Search for the cell housing the specified text and yield its [X, Y] center coordinate. 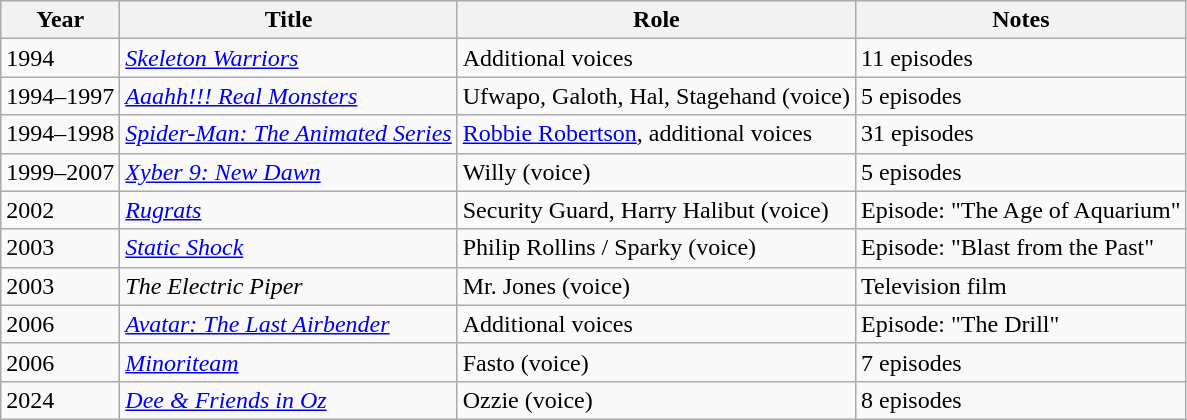
Notes [1022, 20]
7 episodes [1022, 362]
Episode: "The Drill" [1022, 324]
Spider-Man: The Animated Series [288, 134]
Skeleton Warriors [288, 58]
Television film [1022, 286]
Aaahh!!! Real Monsters [288, 96]
8 episodes [1022, 400]
Episode: "Blast from the Past" [1022, 248]
Rugrats [288, 210]
Fasto (voice) [656, 362]
Static Shock [288, 248]
Role [656, 20]
11 episodes [1022, 58]
1994–1997 [60, 96]
Ufwapo, Galoth, Hal, Stagehand (voice) [656, 96]
Mr. Jones (voice) [656, 286]
Willy (voice) [656, 172]
The Electric Piper [288, 286]
Year [60, 20]
Title [288, 20]
2002 [60, 210]
1994 [60, 58]
31 episodes [1022, 134]
1999–2007 [60, 172]
Security Guard, Harry Halibut (voice) [656, 210]
Dee & Friends in Oz [288, 400]
Xyber 9: New Dawn [288, 172]
Ozzie (voice) [656, 400]
1994–1998 [60, 134]
Robbie Robertson, additional voices [656, 134]
Minoriteam [288, 362]
Philip Rollins / Sparky (voice) [656, 248]
Avatar: The Last Airbender [288, 324]
2024 [60, 400]
Episode: "The Age of Aquarium" [1022, 210]
